Locate the cell with the specified text and output its (X, Y) center coordinate. 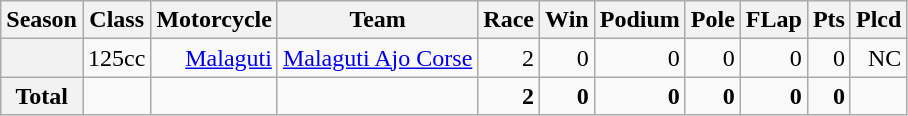
Win (568, 20)
Malaguti Ajo Corse (377, 58)
Total (42, 96)
Race (509, 20)
125cc (116, 58)
Malaguti (214, 58)
NC (878, 58)
Pts (828, 20)
Plcd (878, 20)
Class (116, 20)
Team (377, 20)
FLap (774, 20)
Motorcycle (214, 20)
Season (42, 20)
Podium (640, 20)
Pole (712, 20)
